Scan for the cell matching the given text and deliver its (x, y) coordinate at center. 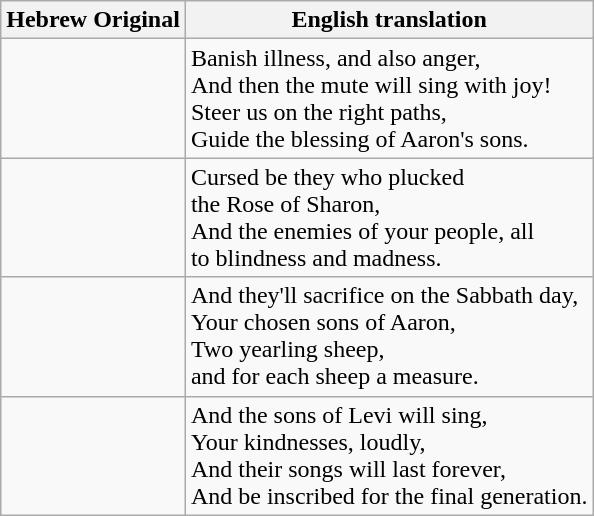
And the sons of Levi will sing,Your kindnesses, loudly,And their songs will last forever,And be inscribed for the final generation. (389, 456)
English translation (389, 20)
And they'll sacrifice on the Sabbath day,Your chosen sons of Aaron,Two yearling sheep,and for each sheep a measure. (389, 336)
Cursed be they who pluckedthe Rose of Sharon,And the enemies of your people, allto blindness and madness. (389, 218)
Hebrew Original (94, 20)
Banish illness, and also anger,And then the mute will sing with joy!Steer us on the right paths,Guide the blessing of Aaron's sons. (389, 98)
